Scan for the cell matching the given text and deliver its (x, y) coordinate at center. 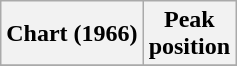
Peakposition (189, 34)
Chart (1966) (72, 34)
